Pinpoint the cell where the given text exists, returning its [X, Y] midpoint coordinate. 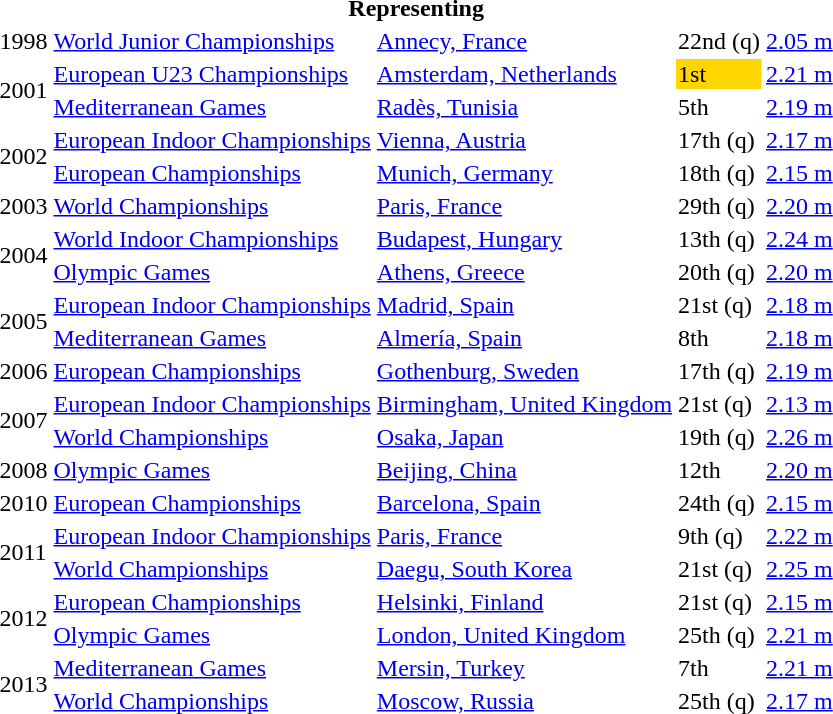
Beijing, China [524, 470]
Budapest, Hungary [524, 239]
Osaka, Japan [524, 437]
1st [720, 74]
Mersin, Turkey [524, 668]
Annecy, France [524, 41]
25th (q) [720, 635]
8th [720, 338]
London, United Kingdom [524, 635]
Helsinki, Finland [524, 602]
24th (q) [720, 503]
29th (q) [720, 206]
5th [720, 107]
7th [720, 668]
20th (q) [720, 272]
Munich, Germany [524, 173]
Daegu, South Korea [524, 569]
European U23 Championships [212, 74]
Radès, Tunisia [524, 107]
Almería, Spain [524, 338]
Gothenburg, Sweden [524, 371]
Vienna, Austria [524, 140]
18th (q) [720, 173]
Birmingham, United Kingdom [524, 404]
World Indoor Championships [212, 239]
9th (q) [720, 536]
22nd (q) [720, 41]
Barcelona, Spain [524, 503]
Madrid, Spain [524, 305]
12th [720, 470]
13th (q) [720, 239]
Athens, Greece [524, 272]
Amsterdam, Netherlands [524, 74]
World Junior Championships [212, 41]
19th (q) [720, 437]
